Identify which cell holds the provided text, then report its [X, Y] central coordinate. 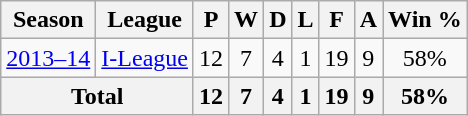
A [368, 20]
I-League [145, 58]
P [210, 20]
League [145, 20]
W [246, 20]
F [336, 20]
Total [98, 96]
Win % [426, 20]
L [306, 20]
2013–14 [48, 58]
D [278, 20]
Season [48, 20]
